Find where the given text appears and provide that cell's center as [X, Y] coordinate. 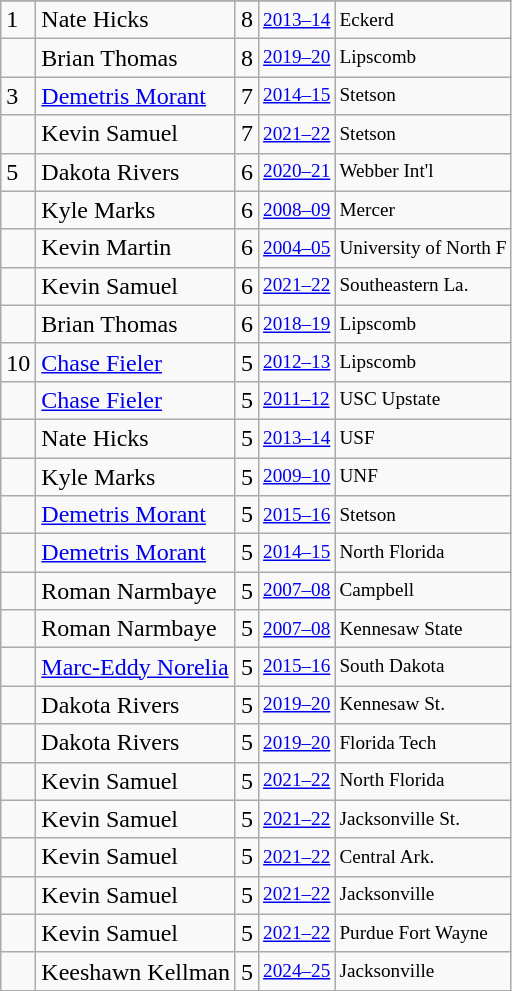
2012–13 [297, 362]
Florida Tech [423, 743]
Central Ark. [423, 857]
Mercer [423, 210]
Marc-Eddy Norelia [136, 667]
USC Upstate [423, 400]
2011–12 [297, 400]
Kennesaw State [423, 629]
2008–09 [297, 210]
2018–19 [297, 324]
UNF [423, 477]
Jacksonville St. [423, 819]
Campbell [423, 591]
South Dakota [423, 667]
Kennesaw St. [423, 705]
2009–10 [297, 477]
Purdue Fort Wayne [423, 933]
Webber Int'l [423, 172]
USF [423, 438]
Southeastern La. [423, 286]
2024–25 [297, 971]
Kevin Martin [136, 248]
University of North F [423, 248]
2004–05 [297, 248]
Eckerd [423, 20]
2020–21 [297, 172]
1 [18, 20]
Keeshawn Kellman [136, 971]
3 [18, 96]
10 [18, 362]
